Extract the [x, y] coordinate from the center of the cell holding the provided text.  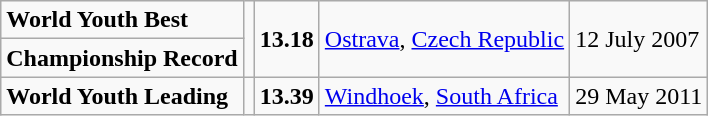
World Youth Leading [122, 96]
World Youth Best [122, 20]
13.18 [286, 39]
Ostrava, Czech Republic [444, 39]
13.39 [286, 96]
29 May 2011 [639, 96]
Windhoek, South Africa [444, 96]
Championship Record [122, 58]
12 July 2007 [639, 39]
